Provide the (X, Y) coordinate of the cell's center where the given text is located.  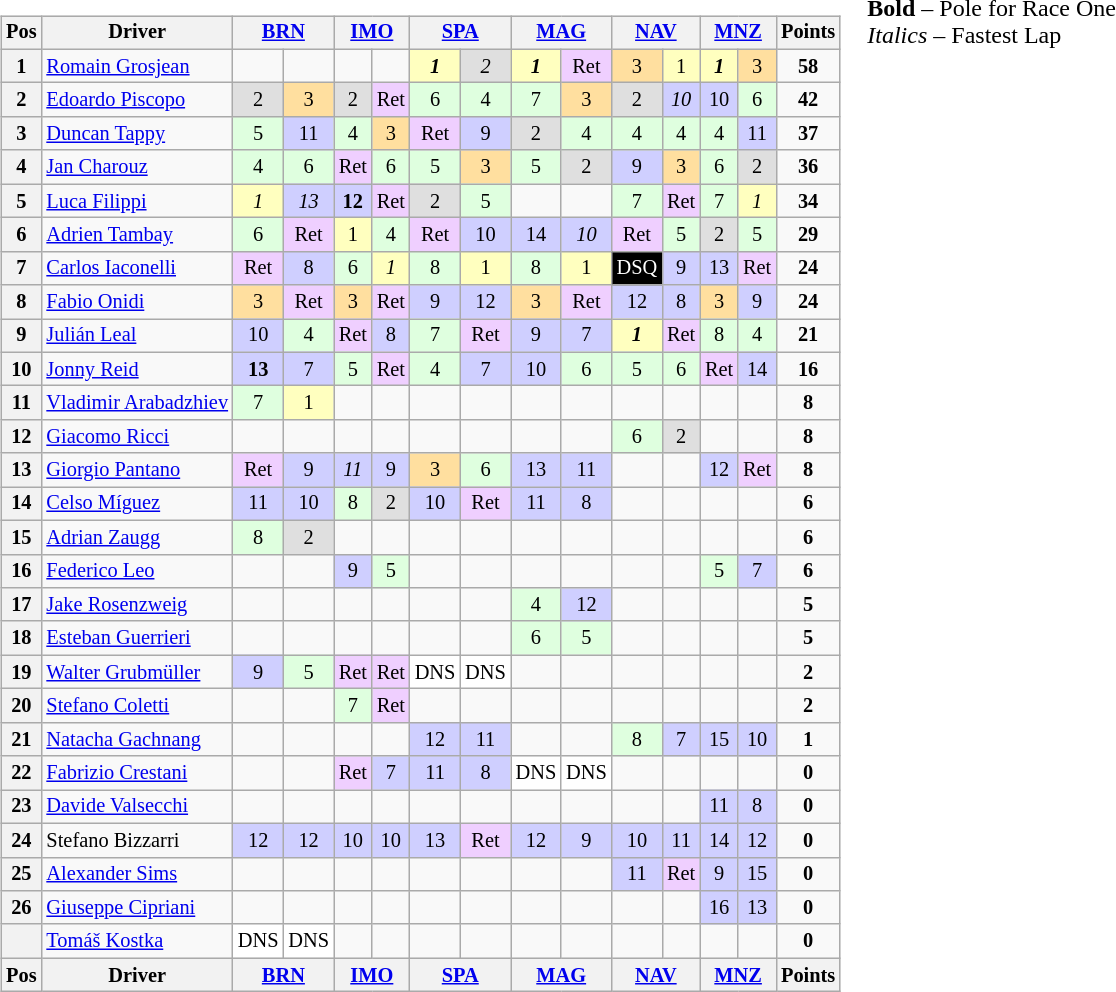
Stefano Coletti (136, 706)
Jan Charouz (136, 167)
23 (21, 807)
Duncan Tappy (136, 134)
58 (808, 66)
Vladimir Arabadzhiev (136, 403)
Alexander Sims (136, 874)
Adrien Tambay (136, 235)
Adrian Zaugg (136, 537)
Stefano Bizzarri (136, 840)
37 (808, 134)
17 (21, 605)
Fabrizio Crestani (136, 773)
Jake Rosenzweig (136, 605)
Carlos Iaconelli (136, 268)
Davide Valsecchi (136, 807)
Giacomo Ricci (136, 437)
26 (21, 908)
18 (21, 638)
Federico Leo (136, 571)
Romain Grosjean (136, 66)
DSQ (637, 268)
Jonny Reid (136, 369)
Edoardo Piscopo (136, 100)
19 (21, 672)
20 (21, 706)
Fabio Onidi (136, 302)
Giuseppe Cipriani (136, 908)
Esteban Guerrieri (136, 638)
Tomáš Kostka (136, 941)
Natacha Gachnang (136, 739)
36 (808, 167)
Julián Leal (136, 336)
42 (808, 100)
25 (21, 874)
Walter Grubmüller (136, 672)
29 (808, 235)
34 (808, 201)
Luca Filippi (136, 201)
22 (21, 773)
Giorgio Pantano (136, 470)
Celso Míguez (136, 504)
